Extract the (x, y) coordinate from the center of the cell holding the provided text.  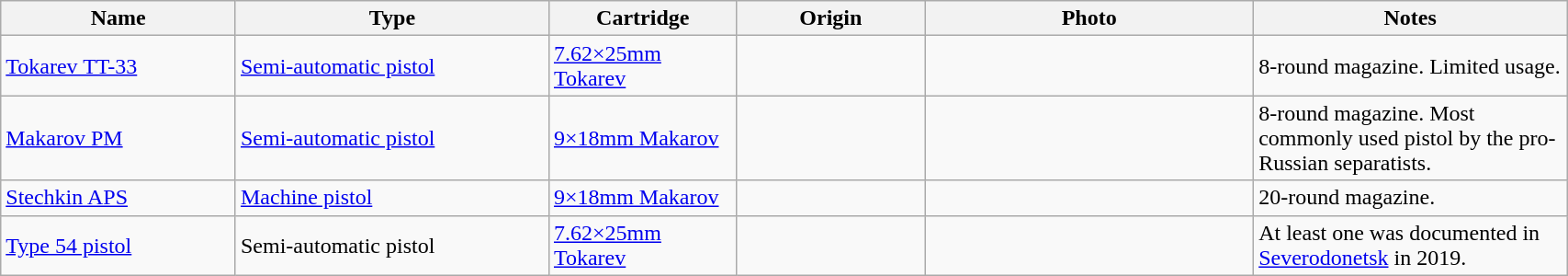
Stechkin APS (118, 198)
Name (118, 18)
Type 54 pistol (118, 245)
Type (391, 18)
Notes (1411, 18)
Tokarev TT-33 (118, 66)
Makarov PM (118, 138)
20-round magazine. (1411, 198)
Photo (1089, 18)
8-round magazine. Limited usage. (1411, 66)
Origin (830, 18)
At least one was documented in Severodonetsk in 2019. (1411, 245)
Cartridge (643, 18)
8-round magazine. Most commonly used pistol by the pro-Russian separatists. (1411, 138)
Machine pistol (391, 198)
